From the cell containing the given text, extract its center point as [X, Y] coordinate. 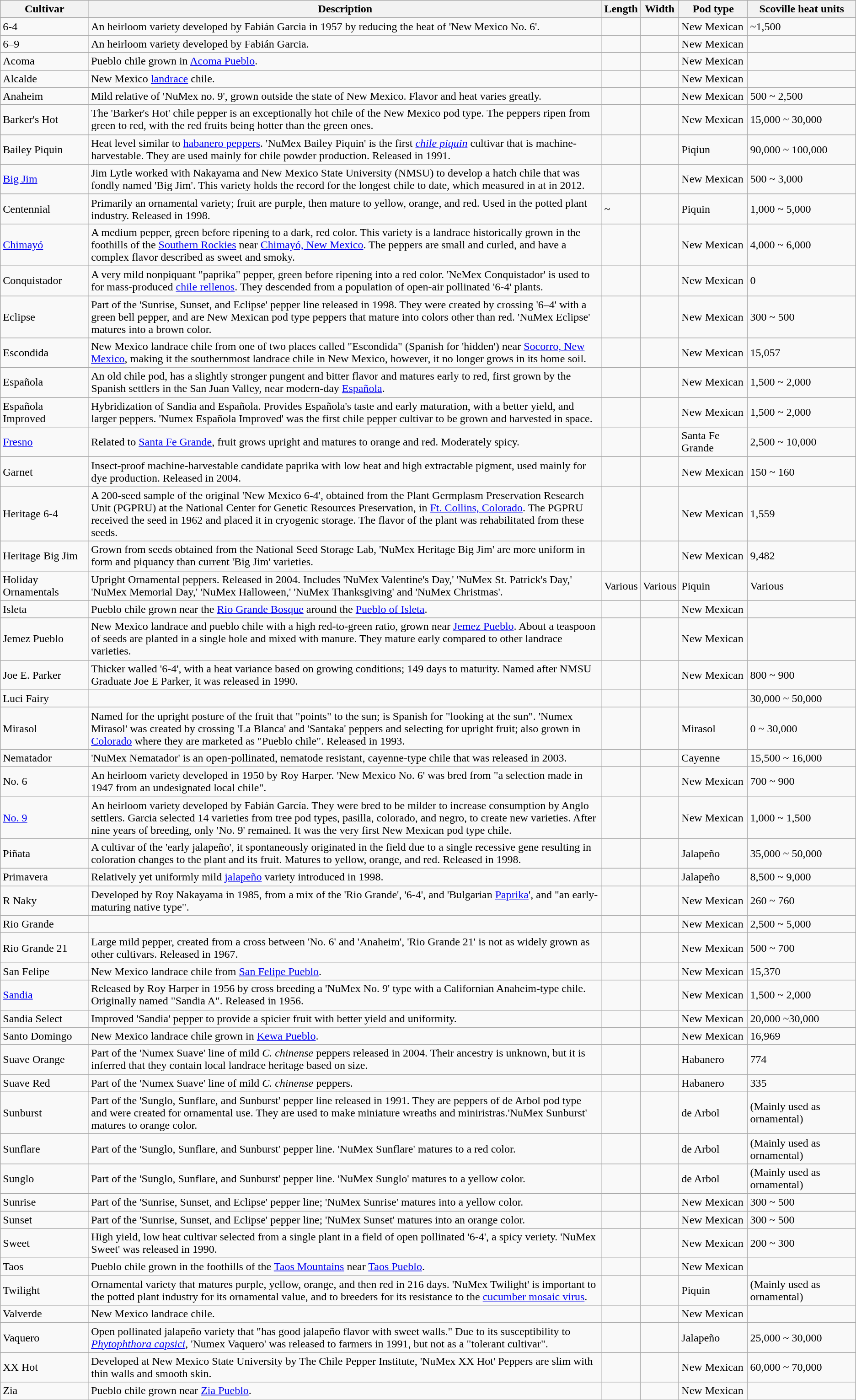
Primavera [45, 877]
Twilight [45, 1291]
Alcalde [45, 79]
Part of the 'Sunglo, Sunflare, and Sunburst' pepper line. 'NuMex Sunflare' matures to a red color. [345, 1149]
No. 9 [45, 818]
Part of the 'Numex Suave' line of mild C. chinense peppers. [345, 1083]
Piñata [45, 853]
Sandia Select [45, 1019]
Developed at New Mexico State University by The Chile Pepper Institute, 'NuMex XX Hot' Peppers are slim with thin walls and smooth skin. [345, 1368]
30,000 ~ 50,000 [802, 698]
16,969 [802, 1036]
Luci Fairy [45, 698]
Santa Fe Grande [713, 442]
Anaheim [45, 96]
Escondida [45, 353]
Centennial [45, 209]
Cultivar [45, 9]
Description [345, 9]
Chimayó [45, 245]
Zia [45, 1391]
Cayenne [713, 758]
Vaquero [45, 1337]
Isleta [45, 609]
An heirloom variety developed in 1950 by Roy Harper. 'New Mexico No. 6' was bred from "a selection made in 1947 from an undesignated local chile". [345, 781]
~ [621, 209]
Primarily an ornamental variety; fruit are purple, then mature to yellow, orange, and red. Used in the potted plant industry. Released in 1998. [345, 209]
Fresno [45, 442]
An heirloom variety developed by Fabián Garcia in 1957 by reducing the heat of 'New Mexico No. 6'. [345, 27]
Española Improved [45, 413]
800 ~ 900 [802, 675]
Rio Grande [45, 924]
1,000 ~ 1,500 [802, 818]
6–9 [45, 44]
25,000 ~ 30,000 [802, 1337]
Jemez Pueblo [45, 639]
San Felipe [45, 971]
Part of the 'Sunrise, Sunset, and Eclipse' pepper line; 'NuMex Sunset' matures into an orange color. [345, 1220]
6-4 [45, 27]
Rio Grande 21 [45, 948]
Developed by Roy Nakayama in 1985, from a mix of the 'Rio Grande', '6-4', and 'Bulgarian Paprika', and "an early-maturing native type". [345, 901]
15,000 ~ 30,000 [802, 120]
Pueblo chile grown near the Rio Grande Bosque around the Pueblo of Isleta. [345, 609]
4,000 ~ 6,000 [802, 245]
500 ~ 2,500 [802, 96]
Scoville heat units [802, 9]
700 ~ 900 [802, 781]
Length [621, 9]
Relatively yet uniformly mild jalapeño variety introduced in 1998. [345, 877]
Width [659, 9]
15,057 [802, 353]
Sunglo [45, 1178]
Suave Red [45, 1083]
Pod type [713, 9]
Sweet [45, 1243]
35,000 ~ 50,000 [802, 853]
Big Jim [45, 179]
Sunrise [45, 1202]
Improved 'Sandia' pepper to provide a spicier fruit with better yield and uniformity. [345, 1019]
8,500 ~ 9,000 [802, 877]
Bailey Piquin [45, 149]
Large mild pepper, created from a cross between 'No. 6' and 'Anaheim', 'Rio Grande 21' is not as widely grown as other cultivars. Released in 1967. [345, 948]
Part of the 'Sunrise, Sunset, and Eclipse' pepper line; 'NuMex Sunrise' matures into a yellow color. [345, 1202]
Española [45, 382]
Sunflare [45, 1149]
9,482 [802, 556]
2,500 ~ 10,000 [802, 442]
90,000 ~ 100,000 [802, 149]
Nematador [45, 758]
1,000 ~ 5,000 [802, 209]
Mild relative of 'NuMex no. 9', grown outside the state of New Mexico. Flavor and heat varies greatly. [345, 96]
Suave Orange [45, 1059]
200 ~ 300 [802, 1243]
Pueblo chile grown near Zia Pueblo. [345, 1391]
Joe E. Parker [45, 675]
2,500 ~ 5,000 [802, 924]
0 [802, 281]
'NuMex Nematador' is an open-pollinated, nematode resistant, cayenne-type chile that was released in 2003. [345, 758]
Eclipse [45, 316]
Taos [45, 1267]
New Mexico landrace chile from San Felipe Pueblo. [345, 971]
500 ~ 3,000 [802, 179]
Heritage 6-4 [45, 514]
New Mexico landrace chile grown in Kewa Pueblo. [345, 1036]
R Naky [45, 901]
Pueblo chile grown in the foothills of the Taos Mountains near Taos Pueblo. [345, 1267]
Part of the 'Sunglo, Sunflare, and Sunburst' pepper line. 'NuMex Sunglo' matures to a yellow color. [345, 1178]
No. 6 [45, 781]
15,370 [802, 971]
Santo Domingo [45, 1036]
20,000 ~30,000 [802, 1019]
335 [802, 1083]
An heirloom variety developed by Fabián Garcia. [345, 44]
Acoma [45, 61]
Insect-proof machine-harvestable candidate paprika with low heat and high extractable pigment, used mainly for dye production. Released in 2004. [345, 472]
~1,500 [802, 27]
1,559 [802, 514]
260 ~ 760 [802, 901]
Heritage Big Jim [45, 556]
Piqiun [713, 149]
Related to Santa Fe Grande, fruit grows upright and matures to orange and red. Moderately spicy. [345, 442]
150 ~ 160 [802, 472]
Valverde [45, 1314]
Garnet [45, 472]
Pueblo chile grown in Acoma Pueblo. [345, 61]
Barker's Hot [45, 120]
Conquistador [45, 281]
Sunburst [45, 1113]
XX Hot [45, 1368]
High yield, low heat cultivar selected from a single plant in a field of open pollinated '6-4', a spicy veriety. 'NuMex Sweet' was released in 1990. [345, 1243]
774 [802, 1059]
500 ~ 700 [802, 948]
Sandia [45, 995]
15,500 ~ 16,000 [802, 758]
60,000 ~ 70,000 [802, 1368]
0 ~ 30,000 [802, 728]
Holiday Ornamentals [45, 585]
Sunset [45, 1220]
